Locate the cell with the specified text and output its (X, Y) center coordinate. 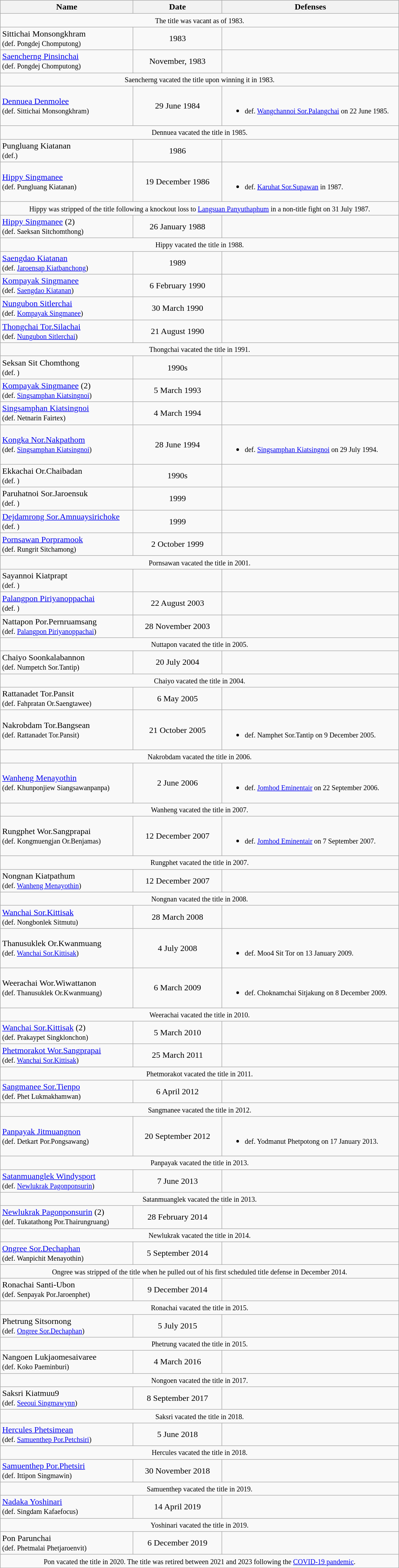
1986 (177, 150)
Samuenthep vacated the title in 2019. (200, 1489)
Nongnan vacated the title in 2008. (200, 899)
def. Wangchannoi Sor.Palangchai on 22 June 1985. (310, 106)
6 February 1990 (177, 286)
Phetrung vacated the title in 2015. (200, 1344)
Nongoen vacated the title in 2017. (200, 1380)
Ekkachai Or.Chaibadan (def. ) (67, 475)
5 March 1993 (177, 391)
def. Choknamchai Sitjakung on 8 December 2009. (310, 988)
Ongree was stripped of the title when he pulled out of his first scheduled title defense in December 2014. (200, 1271)
Kompayak Singmanee (2) (def. Singsamphan Kiatsingnoi) (67, 391)
26 January 1988 (177, 226)
Nakrobdam vacated the title in 2006. (200, 756)
6 December 2019 (177, 1543)
Singsamphan Kiatsingnoi (def. Netnarin Fairtex) (67, 413)
Satanmuanglek Windysport (def. Newlukrak Pagonponsurin) (67, 1181)
21 October 2005 (177, 730)
Ongree Sor.Dechaphan(def. Wanpichit Menayothin) (67, 1253)
8 September 2017 (177, 1398)
25 March 2011 (177, 1056)
2 June 2006 (177, 783)
28 November 2003 (177, 626)
Wanchai Sor.Kittisak (2) (def. Prakaypet Singklonchon) (67, 1032)
1983 (177, 39)
Pon Parunchai (def. Phetmalai Phetjaroenvit) (67, 1543)
Yoshinari vacated the title in 2019. (200, 1525)
14 April 2019 (177, 1507)
9 December 2014 (177, 1290)
Chaiyo Soonkalabannon (def. Numpetch Sor.Tantip) (67, 662)
Nongnan Kiatpathum (def. Wanheng Menayothin) (67, 881)
Wanheng Menayothin (def. Khunponjiew Siangsawanpanpa) (67, 783)
Weerachai Wor.Wiwattanon (def. Thanusuklek Or.Kwanmuang) (67, 988)
5 July 2015 (177, 1325)
28 June 1994 (177, 445)
30 March 1990 (177, 308)
20 September 2012 (177, 1136)
6 May 2005 (177, 699)
Nungubon Sitlerchai (def. Kompayak Singmanee) (67, 308)
Saengdao Kiatanan (def. Jaroensap Kiatbanchong) (67, 263)
Hercules vacated the title in 2018. (200, 1452)
Weerachai vacated the title in 2010. (200, 1015)
4 March 2016 (177, 1362)
Paruhatnoi Sor.Jaroensuk (def. ) (67, 499)
Kongka Nor.Nakpathom (def. Singsamphan Kiatsingnoi) (67, 445)
def. Singsamphan Kiatsingnoi on 29 July 1994. (310, 445)
6 March 2009 (177, 988)
Saksri Kiatmuu9(def. Seeoui Singmawynn) (67, 1398)
Hippy vacated the title in 1988. (200, 244)
Dennuea vacated the title in 1985. (200, 132)
Ronachai Santi-Ubon(def. Senpayak Por.Jaroenphet) (67, 1290)
Satanmuanglek vacated the title in 2013. (200, 1199)
def. Karuhat Sor.Supawan in 1987. (310, 182)
def. Namphet Sor.Tantip on 9 December 2005. (310, 730)
Hippy was stripped of the title following a knockout loss to Langsuan Panyuthaphum in a non-title fight on 31 July 1987. (200, 208)
Saencherng Pinsinchai (def. Pongdej Chomputong) (67, 61)
Hippy Singmanee (2)(def. Saeksan Sitchomthong) (67, 226)
4 July 2008 (177, 948)
Phetrung Sitsornong(def. Ongree Sor.Dechaphan) (67, 1325)
7 June 2013 (177, 1181)
def. Yodmanut Phetpotong on 17 January 2013. (310, 1136)
6 April 2012 (177, 1091)
4 March 1994 (177, 413)
Chaiyo vacated the title in 2004. (200, 681)
Thongchai Tor.Silachai (def. Nungubon Sitlerchai) (67, 332)
Saencherng vacated the title upon winning it in 1983. (200, 79)
28 February 2014 (177, 1217)
Phetmorakot Wor.Sangprapai (def. Wanchai Sor.Kittisak) (67, 1056)
5 March 2010 (177, 1032)
Thanusuklek Or.Kwanmuang (def. Wanchai Sor.Kittisak) (67, 948)
Rungphet Wor.Sangprapai (def. Kongmuengjan Or.Benjamas) (67, 836)
Thongchai vacated the title in 1991. (200, 349)
Sayannoi Kiatprapt (def. ) (67, 580)
28 March 2008 (177, 917)
Saksri vacated the title in 2018. (200, 1416)
Newlukrak Pagonponsurin (2)(def. Tukatathong Por.Thairungruang) (67, 1217)
Sangmanee vacated the title in 2012. (200, 1110)
Ronachai vacated the title in 2015. (200, 1307)
Defenses (310, 7)
Phetmorakot vacated the title in 2011. (200, 1074)
19 December 1986 (177, 182)
Panpayak Jitmuangnon (def. Detkart Por.Pongsawang) (67, 1136)
2 October 1999 (177, 544)
Rattanadet Tor.Pansit (def. Fahpratan Or.Saengtawee) (67, 699)
Wanchai Sor.Kittisak (def. Nongbonlek Sitmutu) (67, 917)
Newlukrak vacated the title in 2014. (200, 1235)
Name (67, 7)
Sittichai Monsongkhram (def. Pongdej Chomputong) (67, 39)
Pon vacated the title in 2020. The title was retired between 2021 and 2023 following the COVID-19 pandemic. (200, 1561)
Pornsawan vacated the title in 2001. (200, 562)
5 September 2014 (177, 1253)
Date (177, 7)
Nakrobdam Tor.Bangsean (def. Rattanadet Tor.Pansit) (67, 730)
Sangmanee Sor.Tienpo (def. Phet Lukmakhamwan) (67, 1091)
Wanheng vacated the title in 2007. (200, 809)
22 August 2003 (177, 603)
21 August 1990 (177, 332)
Nuttapon vacated the title in 2005. (200, 644)
Rungphet vacated the title in 2007. (200, 862)
November, 1983 (177, 61)
5 June 2018 (177, 1434)
def. Jomhod Eminentair on 22 September 2006. (310, 783)
Samuenthep Por.Phetsiri (def. Ittipon Singmawin) (67, 1471)
Dejdamrong Sor.Amnuaysirichoke (def. ) (67, 521)
Pornsawan Porpramook (def. Rungrit Sitchamong) (67, 544)
Nadaka Yoshinari (def. Singdam Kafaefocus) (67, 1507)
def. Moo4 Sit Tor on 13 January 2009. (310, 948)
Hippy Singmanee (def. Pungluang Kiatanan) (67, 182)
29 June 1984 (177, 106)
The title was vacant as of 1983. (200, 20)
Palangpon Piriyanoppachai (def. ) (67, 603)
20 July 2004 (177, 662)
Dennuea Denmolee (def. Sittichai Monsongkhram) (67, 106)
Nattapon Por.Pernruamsang (def. Palangpon Piriyanoppachai) (67, 626)
1989 (177, 263)
30 November 2018 (177, 1471)
Panpayak vacated the title in 2013. (200, 1163)
Hercules Phetsimean (def. Samuenthep Por.Petchsiri) (67, 1434)
Pungluang Kiatanan (def.) (67, 150)
Nangoen Lukjaomesaivaree(def. Koko Paeminburi) (67, 1362)
Seksan Sit Chomthong (def. ) (67, 367)
def. Jomhod Eminentair on 7 September 2007. (310, 836)
Kompayak Singmanee (def. Saengdao Kiatanan) (67, 286)
